Detect which cell encompasses the target text, then output its [X, Y] center coordinate. 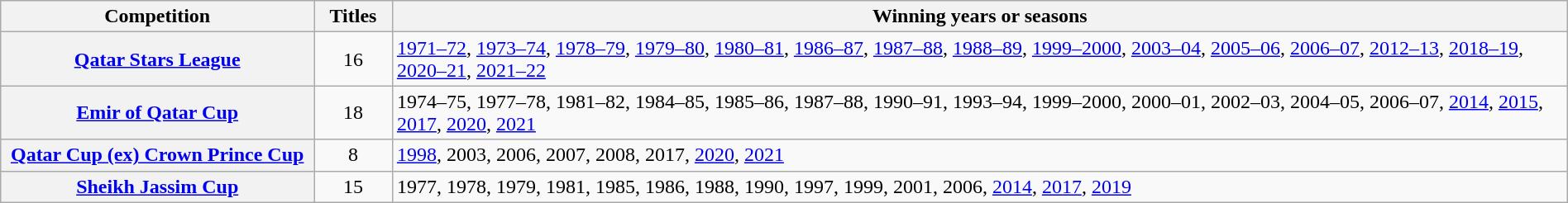
1998, 2003, 2006, 2007, 2008, 2017, 2020, 2021 [979, 155]
Titles [354, 17]
Emir of Qatar Cup [157, 112]
8 [354, 155]
15 [354, 186]
18 [354, 112]
1974–75, 1977–78, 1981–82, 1984–85, 1985–86, 1987–88, 1990–91, 1993–94, 1999–2000, 2000–01, 2002–03, 2004–05, 2006–07, 2014, 2015, 2017, 2020, 2021 [979, 112]
Competition [157, 17]
16 [354, 59]
Winning years or seasons [979, 17]
Qatar Cup (ex) Crown Prince Cup [157, 155]
1977, 1978, 1979, 1981, 1985, 1986, 1988, 1990, 1997, 1999, 2001, 2006, 2014, 2017, 2019 [979, 186]
1971–72, 1973–74, 1978–79, 1979–80, 1980–81, 1986–87, 1987–88, 1988–89, 1999–2000, 2003–04, 2005–06, 2006–07, 2012–13, 2018–19, 2020–21, 2021–22 [979, 59]
Sheikh Jassim Cup [157, 186]
Qatar Stars League [157, 59]
